Search for the cell housing the specified text and yield its [X, Y] center coordinate. 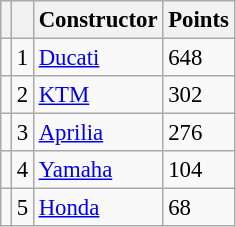
2 [22, 95]
Constructor [98, 20]
5 [22, 208]
Aprilia [98, 133]
648 [198, 58]
276 [198, 133]
302 [198, 95]
68 [198, 208]
1 [22, 58]
4 [22, 170]
3 [22, 133]
KTM [98, 95]
Yamaha [98, 170]
104 [198, 170]
Honda [98, 208]
Ducati [98, 58]
Points [198, 20]
